Search for the cell housing the specified text and yield its (X, Y) center coordinate. 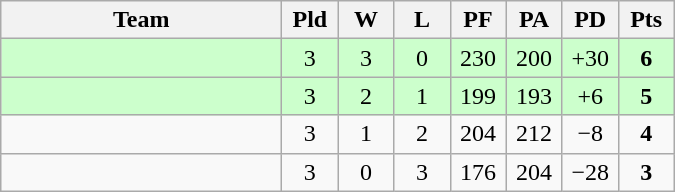
176 (478, 172)
PA (534, 20)
199 (478, 96)
212 (534, 134)
4 (646, 134)
200 (534, 58)
−8 (590, 134)
+30 (590, 58)
PF (478, 20)
+6 (590, 96)
PD (590, 20)
Pts (646, 20)
6 (646, 58)
5 (646, 96)
L (422, 20)
193 (534, 96)
Team (142, 20)
230 (478, 58)
Pld (310, 20)
−28 (590, 172)
W (366, 20)
